Capture the cell that displays the provided text and extract its [x, y] central coordinate. 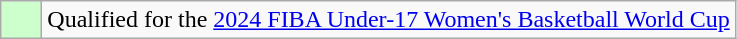
Qualified for the 2024 FIBA Under-17 Women's Basketball World Cup [388, 20]
